Identify which cell holds the provided text, then report its (X, Y) central coordinate. 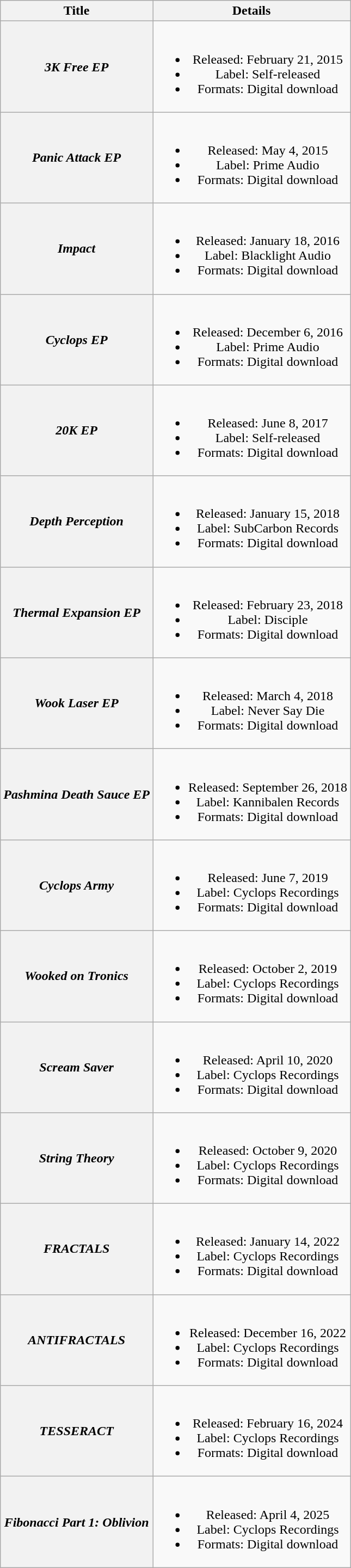
Released: April 10, 2020Label: Cyclops RecordingsFormats: Digital download (251, 1067)
Thermal Expansion EP (77, 612)
Released: June 8, 2017Label: Self-releasedFormats: Digital download (251, 430)
Released: December 16, 2022Label: Cyclops RecordingsFormats: Digital download (251, 1340)
Released: April 4, 2025Label: Cyclops RecordingsFormats: Digital download (251, 1522)
Released: October 2, 2019Label: Cyclops RecordingsFormats: Digital download (251, 976)
Cyclops EP (77, 340)
Cyclops Army (77, 885)
Released: February 16, 2024Label: Cyclops RecordingsFormats: Digital download (251, 1431)
Panic Attack EP (77, 158)
Impact (77, 248)
TESSERACT (77, 1431)
Fibonacci Part 1: Oblivion (77, 1522)
3K Free EP (77, 66)
Released: December 6, 2016Label: Prime AudioFormats: Digital download (251, 340)
Pashmina Death Sauce EP (77, 794)
Wook Laser EP (77, 703)
Released: March 4, 2018Label: Never Say DieFormats: Digital download (251, 703)
Details (251, 11)
FRACTALS (77, 1249)
String Theory (77, 1159)
Released: October 9, 2020Label: Cyclops RecordingsFormats: Digital download (251, 1159)
ANTIFRACTALS (77, 1340)
Depth Perception (77, 522)
Released: January 14, 2022Label: Cyclops RecordingsFormats: Digital download (251, 1249)
20K EP (77, 430)
Released: February 23, 2018Label: DiscipleFormats: Digital download (251, 612)
Released: February 21, 2015Label: Self-releasedFormats: Digital download (251, 66)
Scream Saver (77, 1067)
Wooked on Tronics (77, 976)
Released: January 15, 2018Label: SubCarbon RecordsFormats: Digital download (251, 522)
Released: January 18, 2016Label: Blacklight AudioFormats: Digital download (251, 248)
Title (77, 11)
Released: June 7, 2019Label: Cyclops RecordingsFormats: Digital download (251, 885)
Released: September 26, 2018Label: Kannibalen RecordsFormats: Digital download (251, 794)
Released: May 4, 2015Label: Prime AudioFormats: Digital download (251, 158)
